Identify which cell holds the provided text, then report its [x, y] central coordinate. 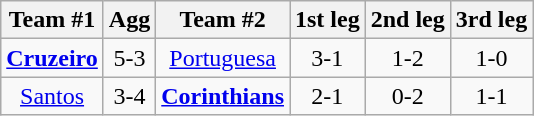
3-1 [328, 58]
1-0 [491, 58]
1st leg [328, 20]
1-2 [408, 58]
Corinthians [223, 96]
Agg [129, 20]
2nd leg [408, 20]
3-4 [129, 96]
5-3 [129, 58]
1-1 [491, 96]
Team #1 [52, 20]
Team #2 [223, 20]
3rd leg [491, 20]
0-2 [408, 96]
2-1 [328, 96]
Cruzeiro [52, 58]
Santos [52, 96]
Portuguesa [223, 58]
